Determine the [x, y] coordinate at the center of the cell enclosing the given text.  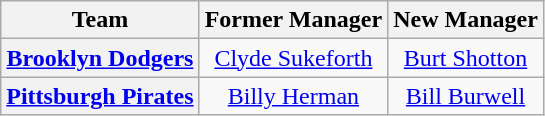
New Manager [466, 20]
Bill Burwell [466, 96]
Billy Herman [294, 96]
Clyde Sukeforth [294, 58]
Pittsburgh Pirates [100, 96]
Team [100, 20]
Brooklyn Dodgers [100, 58]
Burt Shotton [466, 58]
Former Manager [294, 20]
